Locate the cell with the specified text and output its (X, Y) center coordinate. 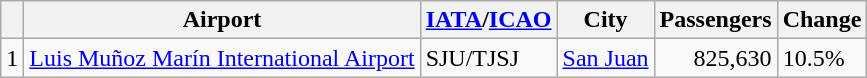
Change (822, 20)
Passengers (716, 20)
SJU/TJSJ (488, 58)
1 (12, 58)
City (606, 20)
10.5% (822, 58)
Luis Muñoz Marín International Airport (222, 58)
IATA/ICAO (488, 20)
Airport (222, 20)
825,630 (716, 58)
San Juan (606, 58)
